Provide the (x, y) coordinate of the cell's center where the given text is located.  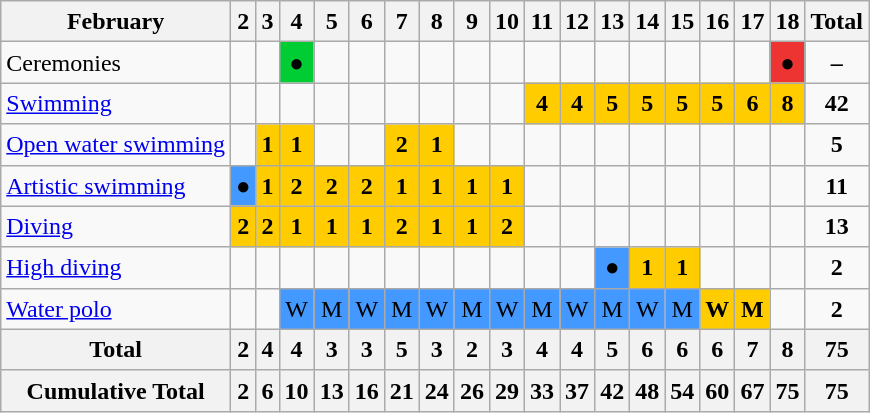
17 (752, 22)
24 (436, 390)
54 (682, 390)
37 (578, 390)
33 (542, 390)
Open water swimming (116, 144)
Swimming (116, 104)
Ceremonies (116, 62)
26 (472, 390)
48 (648, 390)
14 (648, 22)
12 (578, 22)
– (837, 62)
High diving (116, 268)
21 (402, 390)
Diving (116, 226)
Water polo (116, 308)
29 (506, 390)
18 (788, 22)
15 (682, 22)
60 (718, 390)
Artistic swimming (116, 186)
67 (752, 390)
February (116, 22)
Cumulative Total (116, 390)
9 (472, 22)
